Scan for the cell matching the given text and deliver its (x, y) coordinate at center. 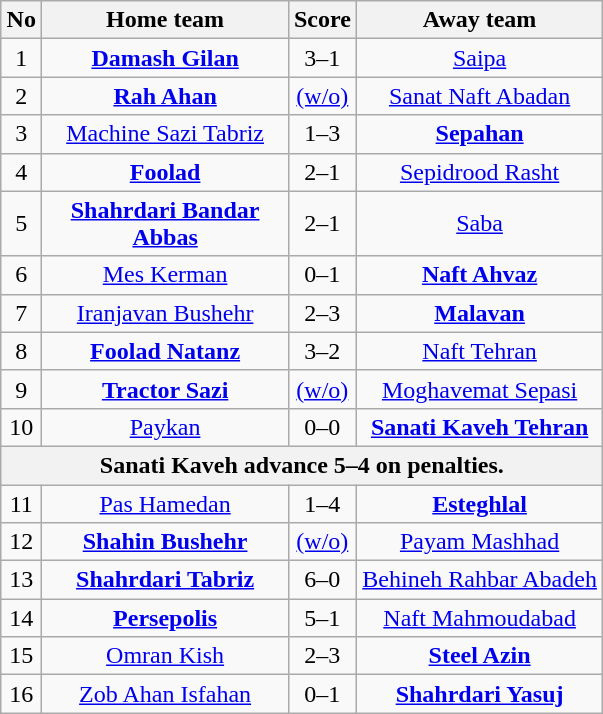
3–2 (322, 351)
Shahrdari Bandar Abbas (166, 224)
Naft Ahvaz (480, 275)
6 (22, 275)
10 (22, 427)
Steel Azin (480, 656)
Foolad (166, 172)
Away team (480, 20)
12 (22, 542)
Shahrdari Yasuj (480, 694)
Score (322, 20)
Pas Hamedan (166, 503)
No (22, 20)
Rah Ahan (166, 96)
Home team (166, 20)
2 (22, 96)
Mes Kerman (166, 275)
Malavan (480, 313)
14 (22, 618)
Naft Tehran (480, 351)
Sepahan (480, 134)
Iranjavan Bushehr (166, 313)
Omran Kish (166, 656)
0–0 (322, 427)
1–4 (322, 503)
8 (22, 351)
6–0 (322, 580)
Saipa (480, 58)
16 (22, 694)
Shahrdari Tabriz (166, 580)
Machine Sazi Tabriz (166, 134)
9 (22, 389)
Saba (480, 224)
1 (22, 58)
Shahin Bushehr (166, 542)
Sepidrood Rasht (480, 172)
13 (22, 580)
7 (22, 313)
Naft Mahmoudabad (480, 618)
Esteghlal (480, 503)
Payam Mashhad (480, 542)
5–1 (322, 618)
4 (22, 172)
Behineh Rahbar Abadeh (480, 580)
1–3 (322, 134)
5 (22, 224)
Zob Ahan Isfahan (166, 694)
Sanat Naft Abadan (480, 96)
Sanati Kaveh advance 5–4 on penalties. (302, 465)
15 (22, 656)
Paykan (166, 427)
Foolad Natanz (166, 351)
3–1 (322, 58)
Tractor Sazi (166, 389)
Damash Gilan (166, 58)
11 (22, 503)
Moghavemat Sepasi (480, 389)
3 (22, 134)
Sanati Kaveh Tehran (480, 427)
Persepolis (166, 618)
